Capture the cell that displays the provided text and extract its [X, Y] central coordinate. 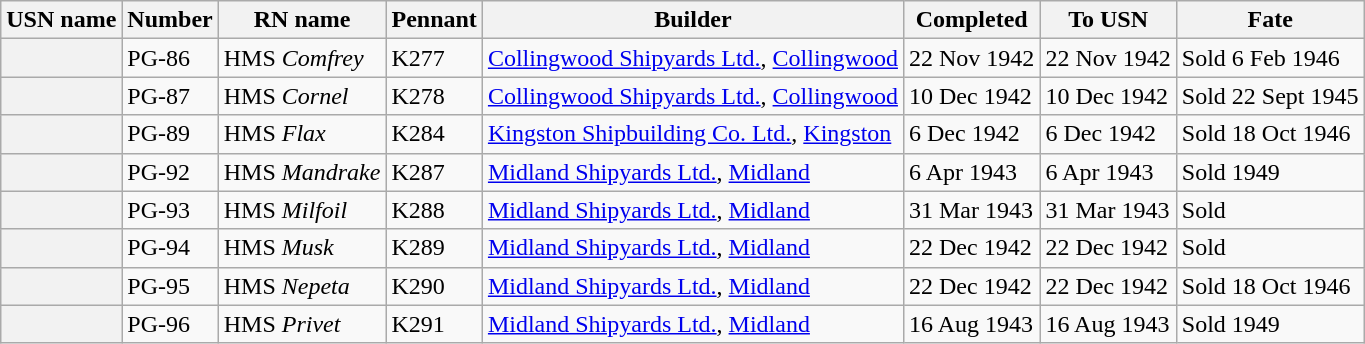
PG-92 [170, 172]
K289 [434, 248]
HMS Flax [302, 134]
K291 [434, 324]
PG-87 [170, 96]
HMS Mandrake [302, 172]
K277 [434, 58]
HMS Nepeta [302, 286]
Kingston Shipbuilding Co. Ltd., Kingston [692, 134]
HMS Cornel [302, 96]
USN name [62, 20]
HMS Milfoil [302, 210]
Number [170, 20]
PG-96 [170, 324]
Sold 6 Feb 1946 [1270, 58]
PG-86 [170, 58]
Builder [692, 20]
K284 [434, 134]
Completed [971, 20]
To USN [1108, 20]
K288 [434, 210]
PG-95 [170, 286]
PG-93 [170, 210]
Fate [1270, 20]
PG-89 [170, 134]
K290 [434, 286]
HMS Privet [302, 324]
Pennant [434, 20]
Sold 22 Sept 1945 [1270, 96]
K278 [434, 96]
HMS Comfrey [302, 58]
HMS Musk [302, 248]
RN name [302, 20]
PG-94 [170, 248]
K287 [434, 172]
